Return (x, y) of the center of cell containing provided text 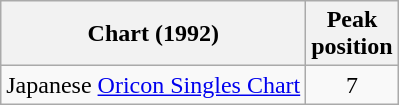
Peakposition (352, 34)
Chart (1992) (154, 34)
7 (352, 85)
Japanese Oricon Singles Chart (154, 85)
